From the cell containing the given text, extract its center point as [x, y] coordinate. 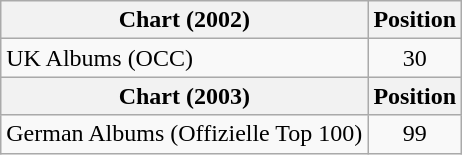
Chart (2002) [184, 20]
Chart (2003) [184, 96]
UK Albums (OCC) [184, 58]
99 [415, 134]
German Albums (Offizielle Top 100) [184, 134]
30 [415, 58]
